Provide the [x, y] coordinate of the cell's center where the given text is located.  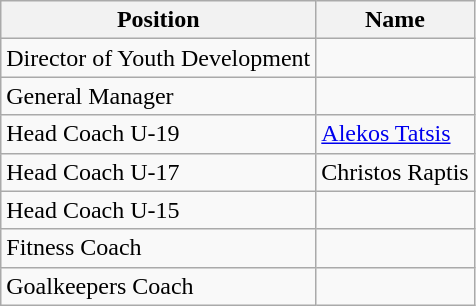
Position [158, 20]
Head Coach U-17 [158, 172]
Head Coach U-19 [158, 134]
Fitness Coach [158, 248]
Head Coach U-15 [158, 210]
Alekos Tatsis [395, 134]
Goalkeepers Coach [158, 286]
Name [395, 20]
Christos Raptis [395, 172]
Director of Youth Development [158, 58]
General Manager [158, 96]
